Scan for the cell matching the given text and deliver its (x, y) coordinate at center. 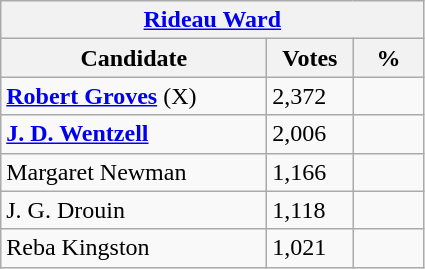
J. D. Wentzell (134, 134)
Margaret Newman (134, 172)
1,021 (310, 248)
Votes (310, 58)
Robert Groves (X) (134, 96)
1,118 (310, 210)
2,006 (310, 134)
Reba Kingston (134, 248)
2,372 (310, 96)
Candidate (134, 58)
Rideau Ward (212, 20)
1,166 (310, 172)
J. G. Drouin (134, 210)
% (388, 58)
